Search for the cell housing the specified text and yield its [x, y] center coordinate. 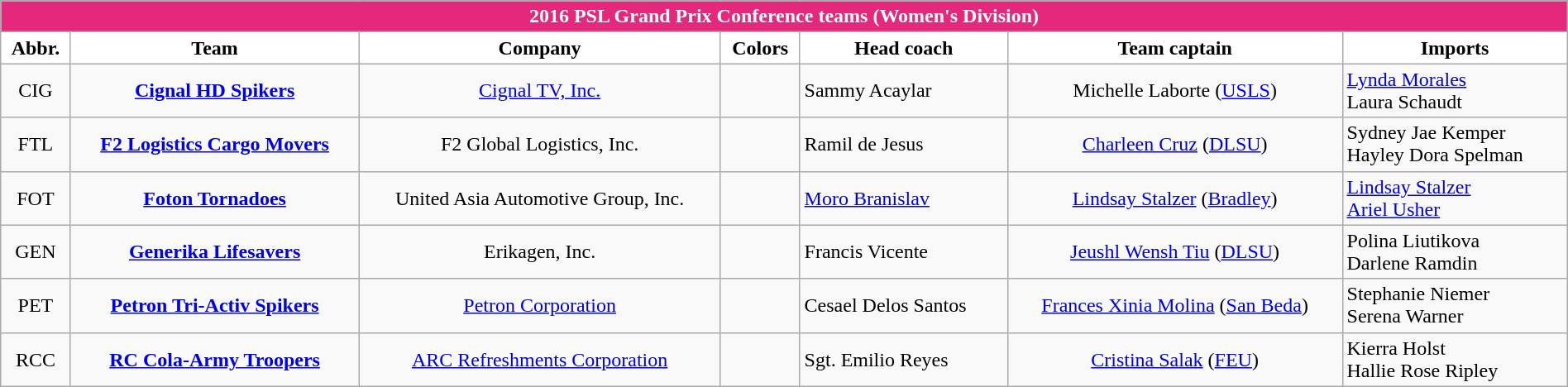
ARC Refreshments Corporation [539, 359]
Company [539, 48]
Generika Lifesavers [215, 251]
Michelle Laborte (USLS) [1174, 91]
GEN [36, 251]
Petron Tri-Activ Spikers [215, 306]
PET [36, 306]
F2 Global Logistics, Inc. [539, 144]
Moro Branislav [903, 198]
RCC [36, 359]
Colors [760, 48]
Imports [1455, 48]
United Asia Automotive Group, Inc. [539, 198]
Charleen Cruz (DLSU) [1174, 144]
Cignal TV, Inc. [539, 91]
Sgt. Emilio Reyes [903, 359]
Stephanie Niemer Serena Warner [1455, 306]
Frances Xinia Molina (San Beda) [1174, 306]
Kierra Holst Hallie Rose Ripley [1455, 359]
Sammy Acaylar [903, 91]
RC Cola-Army Troopers [215, 359]
Head coach [903, 48]
F2 Logistics Cargo Movers [215, 144]
Sydney Jae Kemper Hayley Dora Spelman [1455, 144]
Lindsay Stalzer (Bradley) [1174, 198]
2016 PSL Grand Prix Conference teams (Women's Division) [784, 17]
Francis Vicente [903, 251]
FTL [36, 144]
Jeushl Wensh Tiu (DLSU) [1174, 251]
Team [215, 48]
Petron Corporation [539, 306]
Abbr. [36, 48]
Foton Tornadoes [215, 198]
Ramil de Jesus [903, 144]
Polina Liutikova Darlene Ramdin [1455, 251]
CIG [36, 91]
Cristina Salak (FEU) [1174, 359]
Lindsay Stalzer Ariel Usher [1455, 198]
Lynda Morales Laura Schaudt [1455, 91]
Team captain [1174, 48]
FOT [36, 198]
Cesael Delos Santos [903, 306]
Erikagen, Inc. [539, 251]
Cignal HD Spikers [215, 91]
